Provide the [x, y] coordinate of the cell's center where the given text is located.  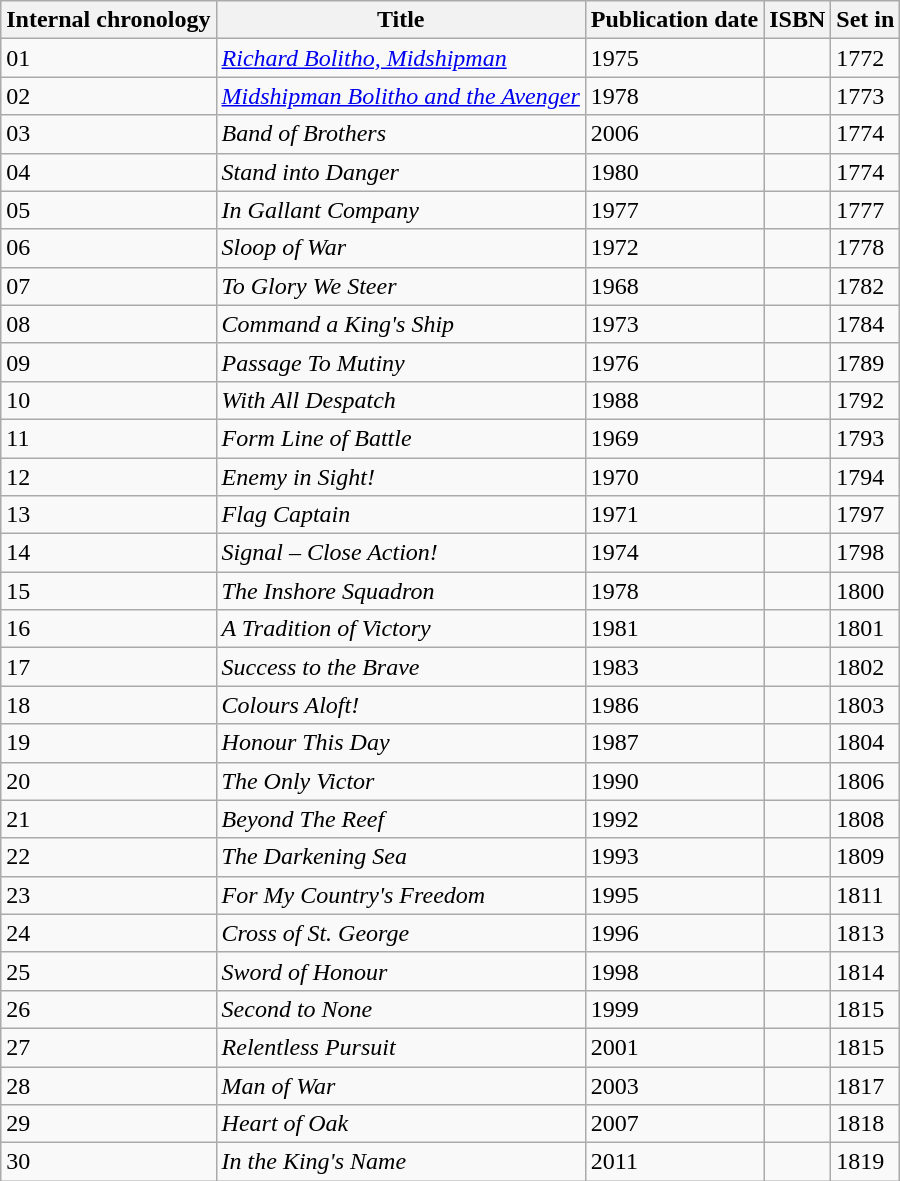
1801 [866, 629]
1798 [866, 553]
Flag Captain [400, 515]
03 [108, 134]
1969 [674, 438]
2011 [674, 1162]
1778 [866, 248]
Success to the Brave [400, 667]
For My Country's Freedom [400, 895]
Beyond The Reef [400, 819]
14 [108, 553]
1793 [866, 438]
28 [108, 1085]
Internal chronology [108, 20]
1980 [674, 172]
1970 [674, 477]
Relentless Pursuit [400, 1047]
1792 [866, 400]
1993 [674, 857]
1797 [866, 515]
1794 [866, 477]
1992 [674, 819]
1976 [674, 362]
The Only Victor [400, 781]
Richard Bolitho, Midshipman [400, 58]
1988 [674, 400]
1789 [866, 362]
1998 [674, 971]
02 [108, 96]
1990 [674, 781]
1777 [866, 210]
Second to None [400, 1009]
Band of Brothers [400, 134]
1971 [674, 515]
1804 [866, 743]
2003 [674, 1085]
12 [108, 477]
In Gallant Company [400, 210]
Command a King's Ship [400, 324]
10 [108, 400]
21 [108, 819]
08 [108, 324]
17 [108, 667]
Sloop of War [400, 248]
1772 [866, 58]
1813 [866, 933]
1811 [866, 895]
1983 [674, 667]
Form Line of Battle [400, 438]
2006 [674, 134]
Set in [866, 20]
30 [108, 1162]
06 [108, 248]
29 [108, 1124]
1773 [866, 96]
01 [108, 58]
1802 [866, 667]
24 [108, 933]
07 [108, 286]
19 [108, 743]
1987 [674, 743]
09 [108, 362]
1981 [674, 629]
13 [108, 515]
25 [108, 971]
Honour This Day [400, 743]
1999 [674, 1009]
04 [108, 172]
11 [108, 438]
15 [108, 591]
1784 [866, 324]
2001 [674, 1047]
The Inshore Squadron [400, 591]
1968 [674, 286]
In the King's Name [400, 1162]
05 [108, 210]
26 [108, 1009]
1974 [674, 553]
Enemy in Sight! [400, 477]
1818 [866, 1124]
1977 [674, 210]
Man of War [400, 1085]
ISBN [798, 20]
To Glory We Steer [400, 286]
1986 [674, 705]
1814 [866, 971]
1809 [866, 857]
Sword of Honour [400, 971]
16 [108, 629]
Heart of Oak [400, 1124]
1996 [674, 933]
1819 [866, 1162]
1995 [674, 895]
1803 [866, 705]
1973 [674, 324]
A Tradition of Victory [400, 629]
Stand into Danger [400, 172]
Title [400, 20]
22 [108, 857]
The Darkening Sea [400, 857]
Signal – Close Action! [400, 553]
27 [108, 1047]
1972 [674, 248]
Publication date [674, 20]
23 [108, 895]
With All Despatch [400, 400]
1975 [674, 58]
1808 [866, 819]
18 [108, 705]
1782 [866, 286]
Passage To Mutiny [400, 362]
20 [108, 781]
1817 [866, 1085]
Colours Aloft! [400, 705]
1806 [866, 781]
1800 [866, 591]
Cross of St. George [400, 933]
Midshipman Bolitho and the Avenger [400, 96]
2007 [674, 1124]
